Extract the (x, y) coordinate from the center of the cell holding the provided text.  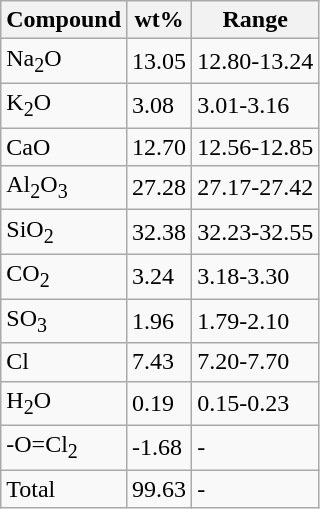
12.80-13.24 (256, 61)
12.70 (160, 147)
0.15-0.23 (256, 403)
1.96 (160, 321)
CO2 (64, 276)
99.63 (160, 489)
3.18-3.30 (256, 276)
27.28 (160, 188)
0.19 (160, 403)
H2O (64, 403)
1.79-2.10 (256, 321)
wt% (160, 20)
32.38 (160, 232)
Na2O (64, 61)
27.17-27.42 (256, 188)
12.56-12.85 (256, 147)
7.20-7.70 (256, 362)
-1.68 (160, 447)
Range (256, 20)
Total (64, 489)
Al2O3 (64, 188)
CaO (64, 147)
-O=Cl2 (64, 447)
Cl (64, 362)
3.01-3.16 (256, 105)
Compound (64, 20)
SO3 (64, 321)
7.43 (160, 362)
3.24 (160, 276)
13.05 (160, 61)
SiO2 (64, 232)
32.23-32.55 (256, 232)
K2O (64, 105)
3.08 (160, 105)
